Pinpoint the cell where the given text exists, returning its [x, y] midpoint coordinate. 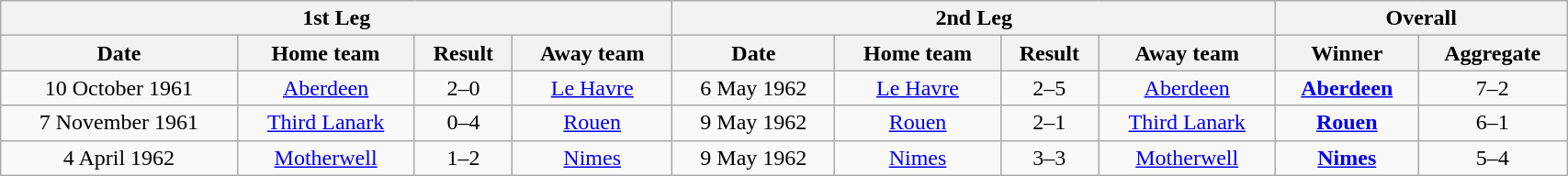
7 November 1961 [119, 123]
4 April 1962 [119, 158]
1st Leg [336, 18]
2nd Leg [974, 18]
Winner [1347, 53]
7–2 [1493, 88]
6 May 1962 [753, 88]
Overall [1422, 18]
5–4 [1493, 158]
Aggregate [1493, 53]
6–1 [1493, 123]
10 October 1961 [119, 88]
2–0 [463, 88]
2–5 [1049, 88]
3–3 [1049, 158]
0–4 [463, 123]
2–1 [1049, 123]
1–2 [463, 158]
